Locate the cell with the specified text and output its [X, Y] center coordinate. 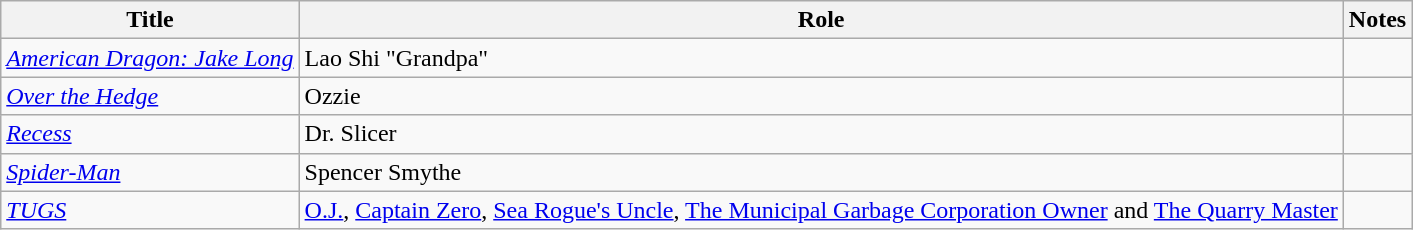
Over the Hedge [150, 96]
Notes [1377, 20]
Title [150, 20]
TUGS [150, 210]
Spencer Smythe [821, 172]
Recess [150, 134]
Dr. Slicer [821, 134]
Spider-Man [150, 172]
Lao Shi "Grandpa" [821, 58]
O.J., Captain Zero, Sea Rogue's Uncle, The Municipal Garbage Corporation Owner and The Quarry Master [821, 210]
Ozzie [821, 96]
Role [821, 20]
American Dragon: Jake Long [150, 58]
